Locate the cell with the specified text and output its (X, Y) center coordinate. 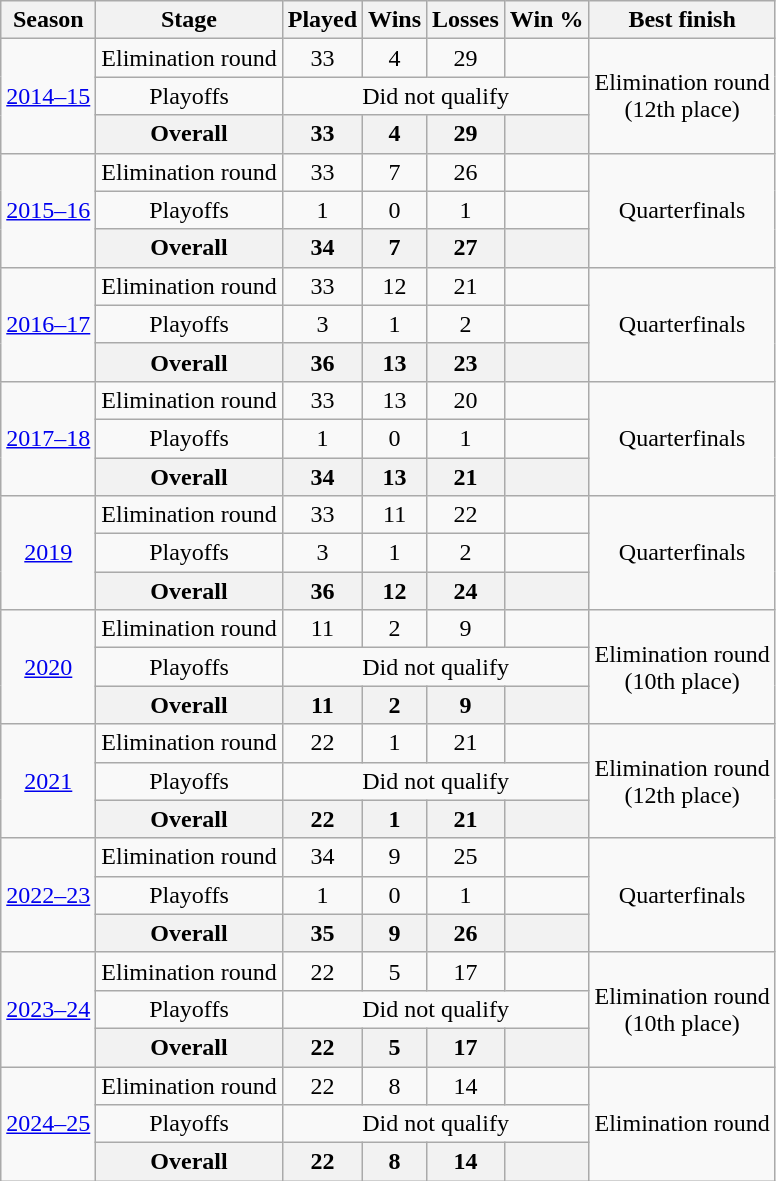
Losses (466, 20)
Win % (546, 20)
2019 (48, 553)
2024–25 (48, 1123)
2014–15 (48, 96)
Wins (395, 20)
27 (466, 248)
20 (466, 400)
2016–17 (48, 324)
35 (322, 933)
2023–24 (48, 1009)
Best finish (682, 20)
Played (322, 20)
25 (466, 857)
Stage (189, 20)
2020 (48, 667)
Season (48, 20)
23 (466, 362)
2021 (48, 781)
2015–16 (48, 210)
24 (466, 591)
2017–18 (48, 438)
2022–23 (48, 895)
